Extract the [X, Y] coordinate from the center of the cell holding the provided text.  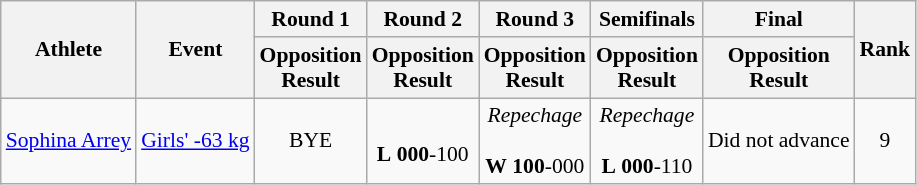
Round 3 [535, 19]
Semifinals [647, 19]
Girls' -63 kg [195, 142]
L 000-100 [423, 142]
Repechage W 100-000 [535, 142]
Final [779, 19]
Round 2 [423, 19]
Athlete [68, 50]
Did not advance [779, 142]
Event [195, 50]
9 [886, 142]
Rank [886, 50]
Round 1 [311, 19]
BYE [311, 142]
Repechage L 000-110 [647, 142]
Sophina Arrey [68, 142]
